Identify which cell holds the provided text, then report its [x, y] central coordinate. 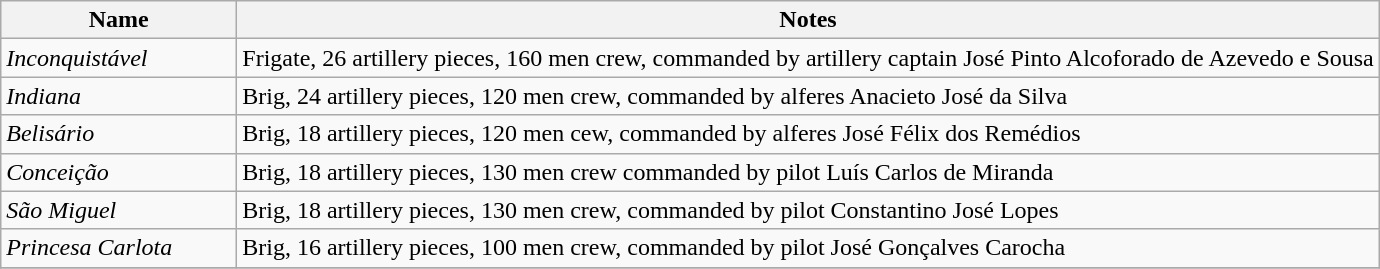
Name [119, 20]
Brig, 24 artillery pieces, 120 men crew, commanded by alferes Anacieto José da Silva [808, 96]
Princesa Carlota [119, 248]
São Miguel [119, 210]
Indiana [119, 96]
Notes [808, 20]
Frigate, 26 artillery pieces, 160 men crew, commanded by artillery captain José Pinto Alcoforado de Azevedo e Sousa [808, 58]
Brig, 18 artillery pieces, 130 men crew, commanded by pilot Constantino José Lopes [808, 210]
Conceição [119, 172]
Brig, 18 artillery pieces, 120 men cew, commanded by alferes José Félix dos Remédios [808, 134]
Brig, 16 artillery pieces, 100 men crew, commanded by pilot José Gonçalves Carocha [808, 248]
Belisário [119, 134]
Inconquistável [119, 58]
Brig, 18 artillery pieces, 130 men crew commanded by pilot Luís Carlos de Miranda [808, 172]
